Extract the [x, y] coordinate from the center of the cell holding the provided text.  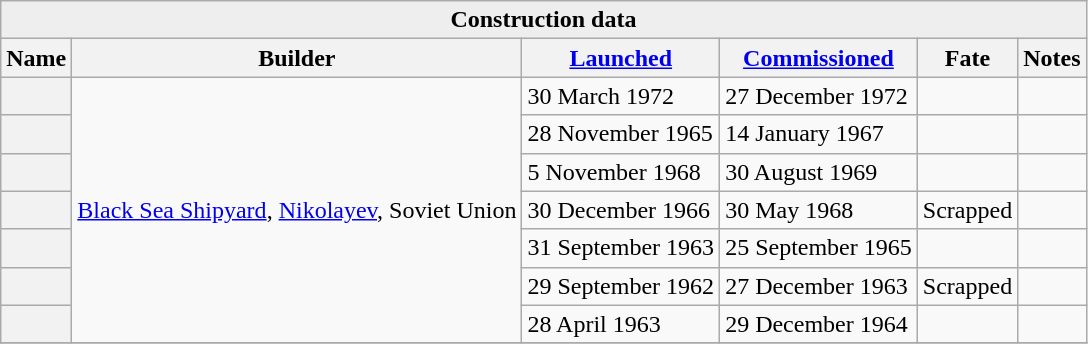
27 December 1972 [819, 96]
31 September 1963 [621, 248]
29 September 1962 [621, 286]
Builder [297, 58]
Commissioned [819, 58]
28 November 1965 [621, 134]
Name [36, 58]
Fate [967, 58]
Construction data [544, 20]
30 August 1969 [819, 172]
14 January 1967 [819, 134]
Notes [1052, 58]
25 September 1965 [819, 248]
27 December 1963 [819, 286]
30 December 1966 [621, 210]
28 April 1963 [621, 324]
Black Sea Shipyard, Nikolayev, Soviet Union [297, 210]
Launched [621, 58]
5 November 1968 [621, 172]
30 March 1972 [621, 96]
29 December 1964 [819, 324]
30 May 1968 [819, 210]
